For the text-containing cell, return its midpoint in (X, Y) coordinate format. 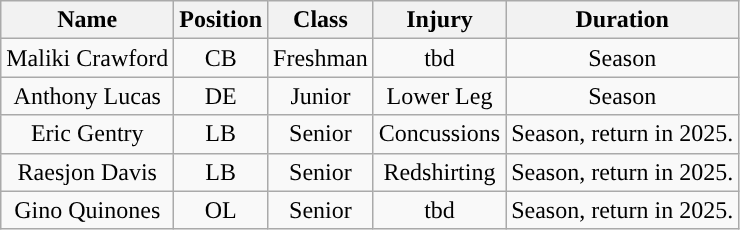
Duration (622, 20)
CB (221, 58)
Lower Leg (439, 96)
Maliki Crawford (88, 58)
Position (221, 20)
Raesjon Davis (88, 172)
Class (321, 20)
Freshman (321, 58)
Eric Gentry (88, 134)
DE (221, 96)
Concussions (439, 134)
OL (221, 210)
Name (88, 20)
Gino Quinones (88, 210)
Injury (439, 20)
Junior (321, 96)
Anthony Lucas (88, 96)
Redshirting (439, 172)
